Return [x, y] of the center of cell containing provided text 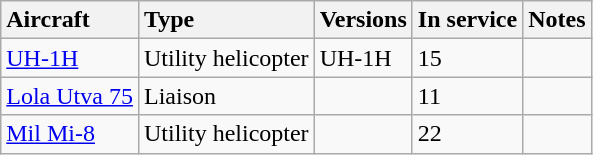
Aircraft [70, 20]
Mil Mi-8 [70, 134]
Notes [557, 20]
15 [467, 58]
Type [226, 20]
In service [467, 20]
Lola Utva 75 [70, 96]
22 [467, 134]
11 [467, 96]
Versions [363, 20]
Liaison [226, 96]
